For the text-containing cell, return its midpoint in [X, Y] coordinate format. 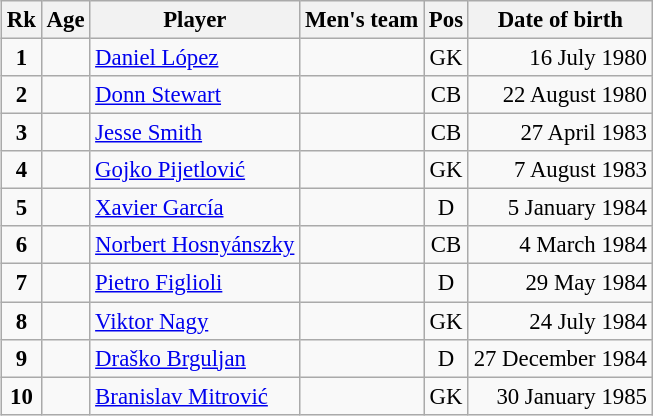
Pos [446, 20]
Jesse Smith [195, 133]
Men's team [362, 20]
Pietro Figlioli [195, 283]
6 [22, 245]
Donn Stewart [195, 95]
Date of birth [560, 20]
Daniel López [195, 58]
Norbert Hosnyánszky [195, 245]
4 March 1984 [560, 245]
3 [22, 133]
10 [22, 396]
16 July 1980 [560, 58]
Rk [22, 20]
7 [22, 283]
Xavier García [195, 208]
24 July 1984 [560, 321]
7 August 1983 [560, 170]
4 [22, 170]
1 [22, 58]
5 January 1984 [560, 208]
29 May 1984 [560, 283]
Viktor Nagy [195, 321]
27 December 1984 [560, 358]
Gojko Pijetlović [195, 170]
Draško Brguljan [195, 358]
8 [22, 321]
27 April 1983 [560, 133]
Age [66, 20]
Player [195, 20]
Branislav Mitrović [195, 396]
9 [22, 358]
5 [22, 208]
2 [22, 95]
22 August 1980 [560, 95]
30 January 1985 [560, 396]
